Return (x, y) of the center of cell containing provided text 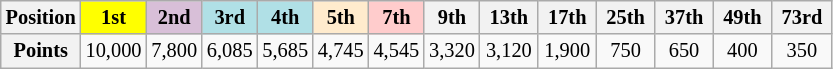
3rd (230, 17)
350 (802, 51)
3,120 (509, 51)
13th (509, 17)
10,000 (114, 51)
9th (452, 17)
4,545 (397, 51)
17th (567, 17)
1st (114, 17)
6,085 (230, 51)
5,685 (285, 51)
4,745 (341, 51)
7th (397, 17)
4th (285, 17)
7,800 (174, 51)
5th (341, 17)
37th (684, 17)
750 (625, 51)
400 (742, 51)
1,900 (567, 51)
2nd (174, 17)
Points (41, 51)
73rd (802, 17)
Position (41, 17)
25th (625, 17)
3,320 (452, 51)
650 (684, 51)
49th (742, 17)
